Find where the given text appears and provide that cell's center as [X, Y] coordinate. 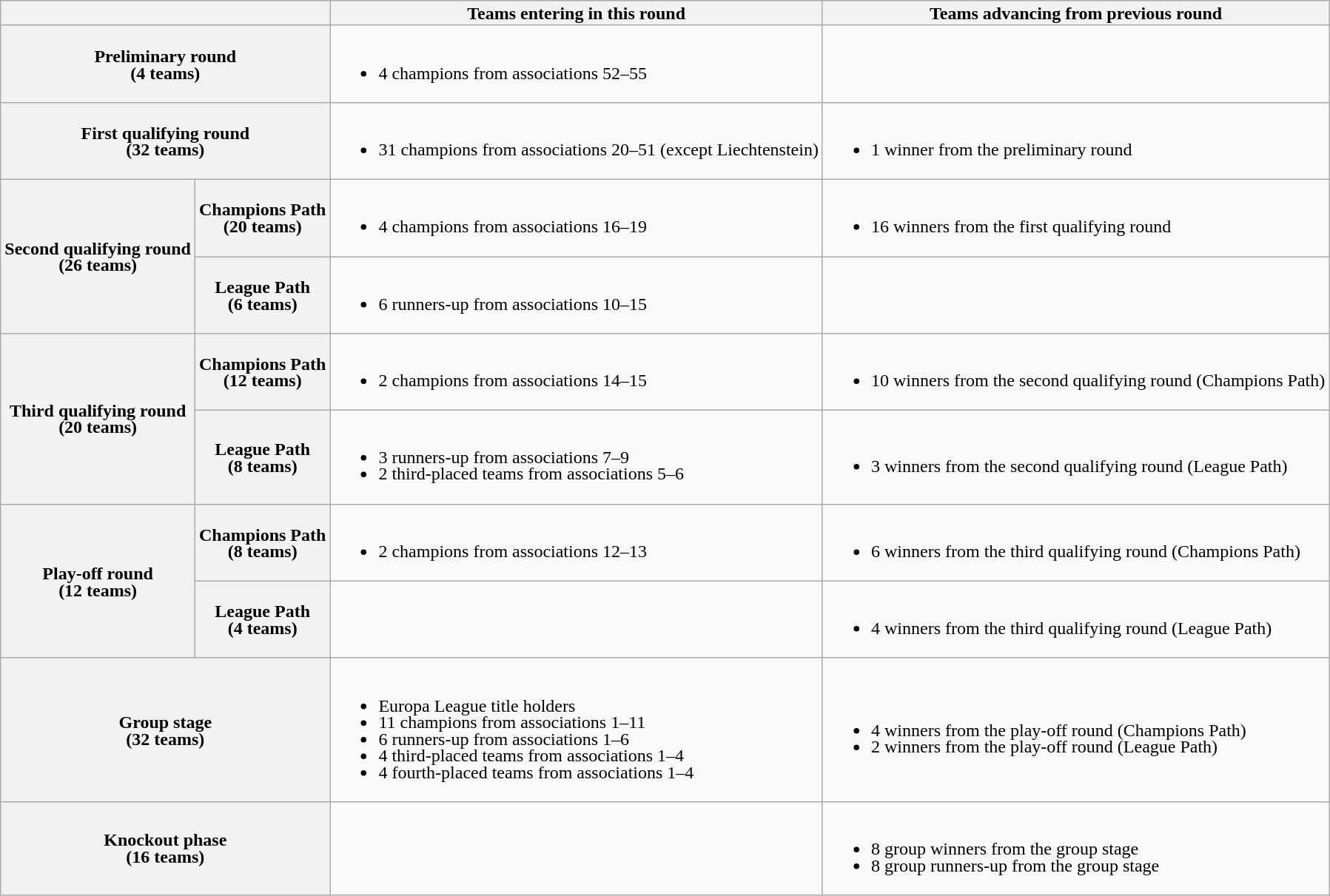
Play-off round(12 teams) [98, 581]
Second qualifying round(26 teams) [98, 256]
First qualifying round(32 teams) [166, 141]
31 champions from associations 20–51 (except Liechtenstein) [577, 141]
8 group winners from the group stage8 group runners-up from the group stage [1075, 848]
Third qualifying round(20 teams) [98, 419]
Preliminary round(4 teams) [166, 64]
Champions Path(8 teams) [262, 542]
1 winner from the preliminary round [1075, 141]
Group stage(32 teams) [166, 730]
Knockout phase(16 teams) [166, 848]
6 runners-up from associations 10–15 [577, 294]
4 champions from associations 52–55 [577, 64]
League Path(6 teams) [262, 294]
3 winners from the second qualifying round (League Path) [1075, 457]
10 winners from the second qualifying round (Champions Path) [1075, 372]
2 champions from associations 12–13 [577, 542]
League Path(8 teams) [262, 457]
6 winners from the third qualifying round (Champions Path) [1075, 542]
Champions Path(20 teams) [262, 218]
4 winners from the third qualifying round (League Path) [1075, 619]
Champions Path(12 teams) [262, 372]
4 winners from the play-off round (Champions Path)2 winners from the play-off round (League Path) [1075, 730]
16 winners from the first qualifying round [1075, 218]
4 champions from associations 16–19 [577, 218]
2 champions from associations 14–15 [577, 372]
3 runners-up from associations 7–92 third-placed teams from associations 5–6 [577, 457]
League Path(4 teams) [262, 619]
Teams advancing from previous round [1075, 13]
Teams entering in this round [577, 13]
